For the text-containing cell, return its midpoint in (X, Y) coordinate format. 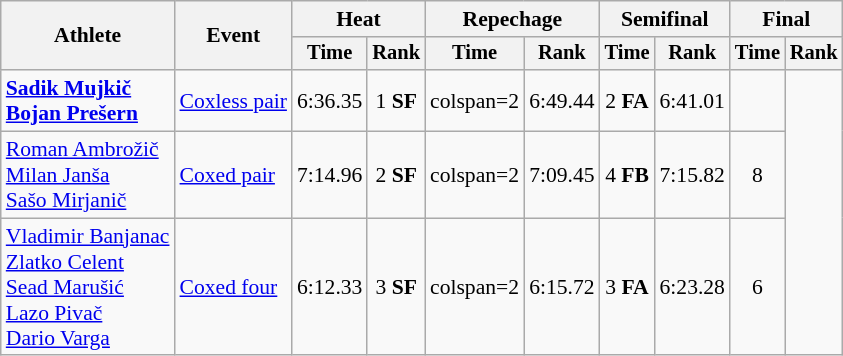
Roman AmbrožičMilan JanšaSašo Mirjanič (88, 176)
Heat (358, 19)
Semifinal (665, 19)
6 (758, 287)
4 FB (628, 176)
6:41.01 (692, 100)
6:12.33 (330, 287)
Coxless pair (234, 100)
Sadik MujkičBojan Prešern (88, 100)
6:23.28 (692, 287)
1 SF (396, 100)
3 SF (396, 287)
3 FA (628, 287)
Final (786, 19)
7:09.45 (562, 176)
6:49.44 (562, 100)
Athlete (88, 36)
Coxed pair (234, 176)
6:36.35 (330, 100)
6:15.72 (562, 287)
8 (758, 176)
Event (234, 36)
Vladimir BanjanacZlatko CelentSead MarušićLazo PivačDario Varga (88, 287)
2 FA (628, 100)
Repechage (512, 19)
7:14.96 (330, 176)
7:15.82 (692, 176)
Coxed four (234, 287)
2 SF (396, 176)
